Return (X, Y) of the center of cell containing provided text 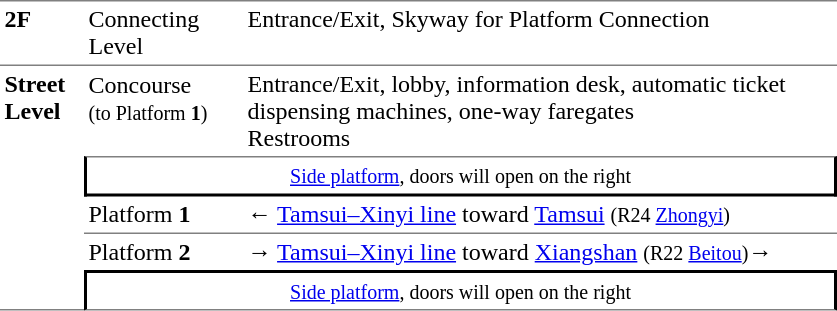
Entrance/Exit, Skyway for Platform Connection (540, 33)
2F (42, 33)
Street Level (42, 188)
Platform 1 (164, 215)
Concourse (to Platform 1) (164, 111)
← Tamsui–Xinyi line toward Tamsui (R24 Zhongyi) (540, 215)
Connecting Level (164, 33)
→ Tamsui–Xinyi line toward Xiangshan (R22 Beitou)→ (540, 252)
Platform 2 (164, 252)
Entrance/Exit, lobby, information desk, automatic ticket dispensing machines, one-way faregatesRestrooms (540, 111)
